Provide the [X, Y] coordinate of the cell's center where the given text is located.  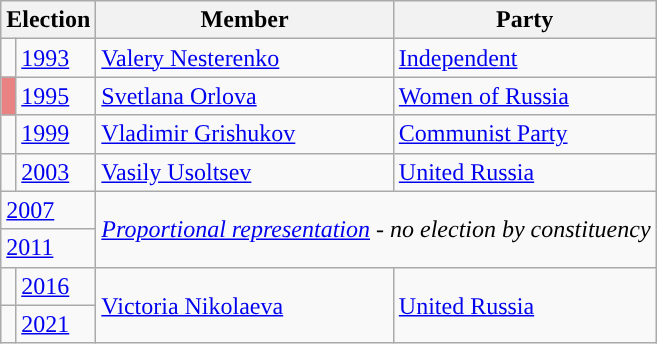
1995 [56, 96]
2007 [48, 210]
Svetlana Orlova [244, 96]
Independent [524, 58]
2016 [56, 286]
Proportional representation - no election by constituency [376, 229]
Vasily Usoltsev [244, 172]
1999 [56, 134]
2011 [48, 248]
Women of Russia [524, 96]
Election [48, 20]
2003 [56, 172]
2021 [56, 324]
Vladimir Grishukov [244, 134]
Communist Party [524, 134]
Member [244, 20]
Valery Nesterenko [244, 58]
1993 [56, 58]
Party [524, 20]
Victoria Nikolaeva [244, 305]
